Return (X, Y) of the center of cell containing provided text 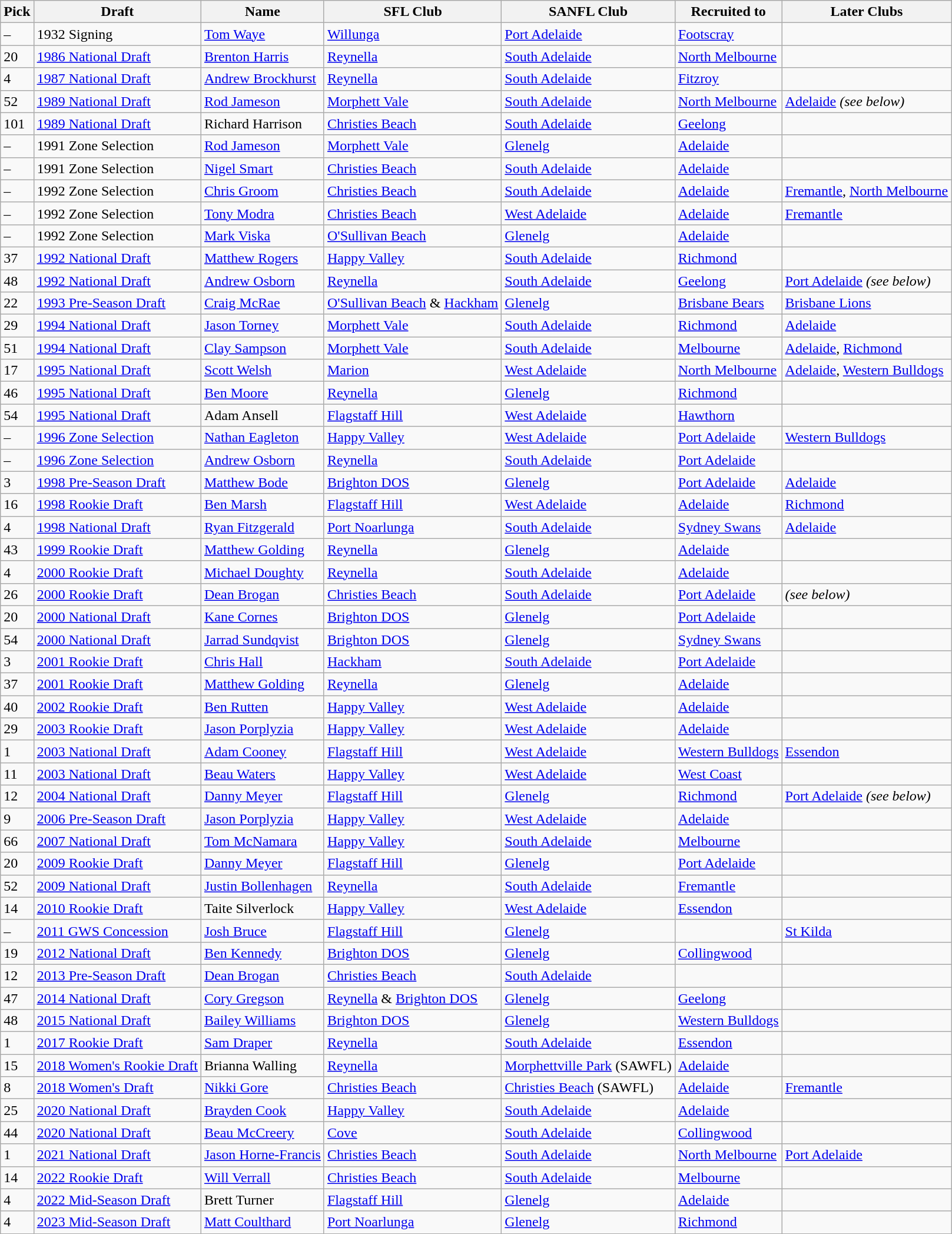
Nikki Gore (263, 1088)
1932 Signing (117, 34)
101 (17, 124)
SANFL Club (588, 12)
Beau Waters (263, 774)
Brayden Cook (263, 1110)
Adelaide, Richmond (867, 348)
Nigel Smart (263, 168)
Ben Marsh (263, 505)
Nathan Eagleton (263, 438)
Josh Bruce (263, 931)
16 (17, 505)
19 (17, 953)
Michael Doughty (263, 572)
Bailey Williams (263, 1021)
1998 Pre-Season Draft (117, 482)
Tony Modra (263, 213)
Later Clubs (867, 12)
2014 National Draft (117, 998)
Cory Gregson (263, 998)
Marion (412, 370)
Tom McNamara (263, 841)
Matthew Rogers (263, 258)
Adam Ansell (263, 415)
2007 National Draft (117, 841)
8 (17, 1088)
2022 Rookie Draft (117, 1177)
Hackham (412, 662)
Brenton Harris (263, 57)
44 (17, 1133)
Brianna Walling (263, 1066)
2021 National Draft (117, 1155)
Ben Kennedy (263, 953)
2009 Rookie Draft (117, 864)
51 (17, 348)
Matt Coulthard (263, 1222)
Ben Rutten (263, 707)
Pick (17, 12)
Jason Torney (263, 326)
Draft (117, 12)
Chris Hall (263, 662)
2011 GWS Concession (117, 931)
West Coast (728, 774)
O'Sullivan Beach (412, 236)
Richard Harrison (263, 124)
1998 Rookie Draft (117, 505)
Ben Moore (263, 393)
Fitzroy (728, 79)
Cove (412, 1133)
2010 Rookie Draft (117, 908)
Reynella & Brighton DOS (412, 998)
Recruited to (728, 12)
Andrew Brockhurst (263, 79)
2023 Mid-Season Draft (117, 1222)
9 (17, 819)
SFL Club (412, 12)
St Kilda (867, 931)
Chris Groom (263, 191)
Christies Beach (SAWFL) (588, 1088)
1998 National Draft (117, 527)
2002 Rookie Draft (117, 707)
Footscray (728, 34)
Craig McRae (263, 303)
2004 National Draft (117, 796)
1999 Rookie Draft (117, 550)
22 (17, 303)
Adelaide, Western Bulldogs (867, 370)
Clay Sampson (263, 348)
Fremantle, North Melbourne (867, 191)
2013 Pre-Season Draft (117, 975)
15 (17, 1066)
1987 National Draft (117, 79)
O'Sullivan Beach & Hackham (412, 303)
Will Verrall (263, 1177)
2012 National Draft (117, 953)
40 (17, 707)
Taite Silverlock (263, 908)
(see below) (867, 594)
66 (17, 841)
Jason Horne-Francis (263, 1155)
46 (17, 393)
1993 Pre-Season Draft (117, 303)
Adam Cooney (263, 752)
26 (17, 594)
2017 Rookie Draft (117, 1043)
Name (263, 12)
Kane Cornes (263, 617)
Tom Waye (263, 34)
2022 Mid-Season Draft (117, 1200)
43 (17, 550)
1986 National Draft (117, 57)
25 (17, 1110)
2018 Women's Rookie Draft (117, 1066)
Brett Turner (263, 1200)
Brisbane Bears (728, 303)
17 (17, 370)
Matthew Bode (263, 482)
2006 Pre-Season Draft (117, 819)
Adelaide (see below) (867, 101)
Hawthorn (728, 415)
Mark Viska (263, 236)
Beau McCreery (263, 1133)
2003 Rookie Draft (117, 729)
Justin Bollenhagen (263, 886)
Willunga (412, 34)
Brisbane Lions (867, 303)
2009 National Draft (117, 886)
47 (17, 998)
Morphettville Park (SAWFL) (588, 1066)
2018 Women's Draft (117, 1088)
11 (17, 774)
2015 National Draft (117, 1021)
Ryan Fitzgerald (263, 527)
Sam Draper (263, 1043)
Scott Welsh (263, 370)
Jarrad Sundqvist (263, 639)
